Pinpoint the cell where the given text exists, returning its (X, Y) midpoint coordinate. 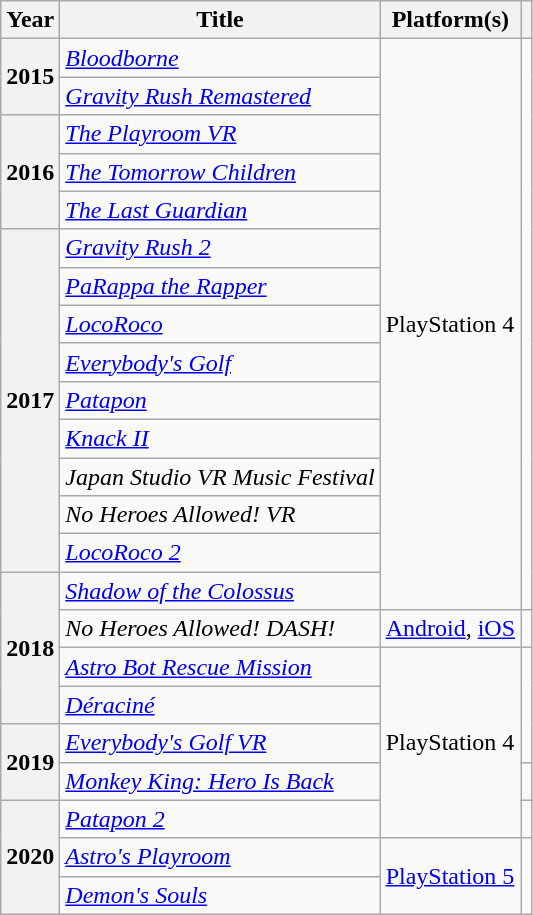
PaRappa the Rapper (220, 286)
The Playroom VR (220, 134)
The Tomorrow Children (220, 172)
Title (220, 20)
Patapon (220, 400)
2019 (30, 762)
Bloodborne (220, 58)
Déraciné (220, 705)
Gravity Rush 2 (220, 248)
No Heroes Allowed! VR (220, 515)
2020 (30, 857)
Astro Bot Rescue Mission (220, 667)
2016 (30, 172)
Year (30, 20)
LocoRoco (220, 324)
Knack II (220, 438)
Demon's Souls (220, 895)
Japan Studio VR Music Festival (220, 477)
The Last Guardian (220, 210)
Platform(s) (450, 20)
LocoRoco 2 (220, 553)
2018 (30, 648)
PlayStation 5 (450, 876)
No Heroes Allowed! DASH! (220, 629)
Everybody's Golf VR (220, 743)
Gravity Rush Remastered (220, 96)
Astro's Playroom (220, 857)
Android, iOS (450, 629)
Everybody's Golf (220, 362)
Monkey King: Hero Is Back (220, 781)
2017 (30, 400)
Shadow of the Colossus (220, 591)
2015 (30, 77)
Patapon 2 (220, 819)
